Detect which cell encompasses the target text, then output its (X, Y) center coordinate. 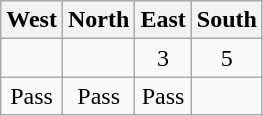
South (226, 20)
5 (226, 58)
North (98, 20)
East (163, 20)
West (32, 20)
3 (163, 58)
